Return the [x, y] coordinate for the center point of the cell that contains the specified text.  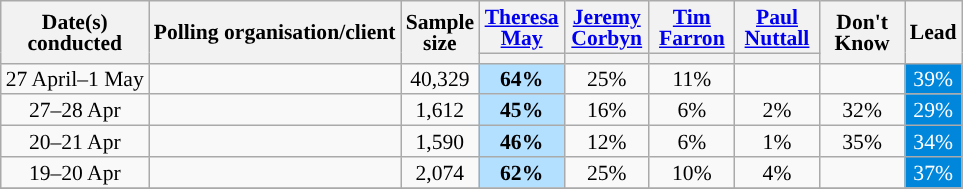
35% [862, 142]
Lead [934, 32]
Jeremy Corbyn [606, 27]
45% [522, 110]
11% [692, 78]
4% [776, 172]
40,329 [440, 78]
46% [522, 142]
Date(s)conducted [75, 32]
2% [776, 110]
64% [522, 78]
20–21 Apr [75, 142]
1,590 [440, 142]
Tim Farron [692, 27]
32% [862, 110]
12% [606, 142]
34% [934, 142]
29% [934, 110]
16% [606, 110]
Paul Nuttall [776, 27]
1,612 [440, 110]
Don't Know [862, 32]
Polling organisation/client [275, 32]
Samplesize [440, 32]
37% [934, 172]
Theresa May [522, 27]
1% [776, 142]
27 April–1 May [75, 78]
2,074 [440, 172]
62% [522, 172]
39% [934, 78]
27–28 Apr [75, 110]
10% [692, 172]
19–20 Apr [75, 172]
